For the text-containing cell, return its midpoint in [X, Y] coordinate format. 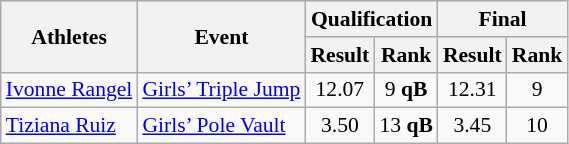
10 [538, 126]
12.31 [472, 90]
Girls’ Pole Vault [221, 126]
Girls’ Triple Jump [221, 90]
Athletes [70, 36]
3.45 [472, 126]
Tiziana Ruiz [70, 126]
Event [221, 36]
3.50 [340, 126]
Ivonne Rangel [70, 90]
9 qB [406, 90]
13 qB [406, 126]
Qualification [371, 19]
12.07 [340, 90]
9 [538, 90]
Final [502, 19]
